Return [x, y] of the center of cell containing provided text 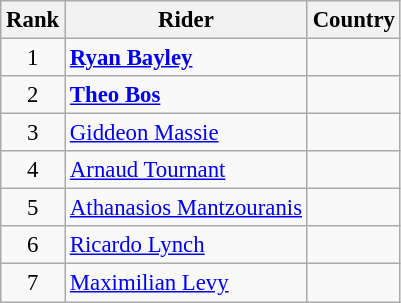
Ricardo Lynch [186, 245]
4 [33, 170]
Theo Bos [186, 95]
Giddeon Massie [186, 133]
Rider [186, 20]
1 [33, 58]
7 [33, 283]
Country [354, 20]
Maximilian Levy [186, 283]
5 [33, 208]
Athanasios Mantzouranis [186, 208]
3 [33, 133]
Rank [33, 20]
2 [33, 95]
Ryan Bayley [186, 58]
6 [33, 245]
Arnaud Tournant [186, 170]
